From the cell containing the given text, extract its center point as [X, Y] coordinate. 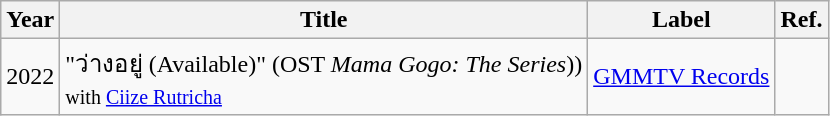
Ref. [802, 20]
Year [30, 20]
Label [682, 20]
"ว่างอยู่ (Available)" (OST Mama Gogo: The Series))with Ciize Rutricha [324, 77]
GMMTV Records [682, 77]
2022 [30, 77]
Title [324, 20]
